Find where the given text appears and provide that cell's center as [x, y] coordinate. 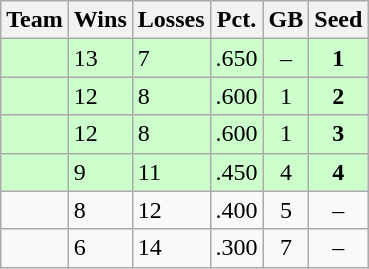
Wins [100, 20]
Pct. [236, 20]
.300 [236, 248]
Seed [338, 20]
5 [286, 210]
6 [100, 248]
11 [171, 172]
.650 [236, 58]
.450 [236, 172]
9 [100, 172]
.400 [236, 210]
2 [338, 96]
Team [35, 20]
14 [171, 248]
Losses [171, 20]
3 [338, 134]
GB [286, 20]
13 [100, 58]
